Return (X, Y) of the center of cell containing provided text 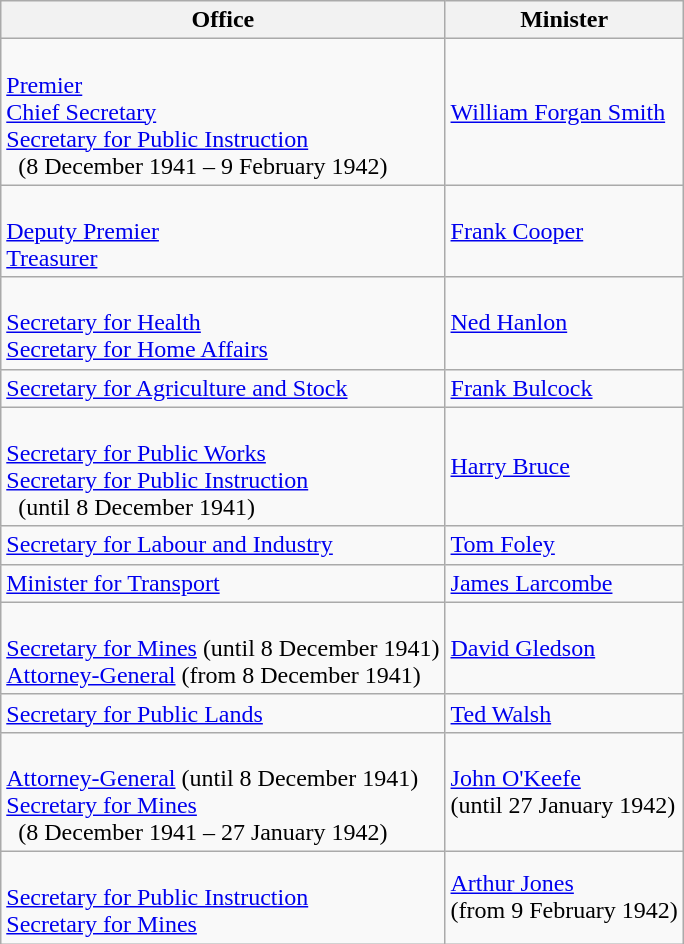
Tom Foley (564, 545)
Secretary for Agriculture and Stock (223, 388)
Secretary for Mines (until 8 December 1941) Attorney-General (from 8 December 1941) (223, 648)
Minister (564, 20)
Premier Chief Secretary Secretary for Public Instruction (8 December 1941 – 9 February 1942) (223, 112)
Ted Walsh (564, 713)
James Larcombe (564, 583)
Secretary for Public Instruction Secretary for Mines (223, 897)
Deputy Premier Treasurer (223, 231)
John O'Keefe(until 27 January 1942) (564, 792)
Office (223, 20)
Minister for Transport (223, 583)
Secretary for Health Secretary for Home Affairs (223, 323)
Ned Hanlon (564, 323)
Harry Bruce (564, 466)
Secretary for Labour and Industry (223, 545)
Secretary for Public Works Secretary for Public Instruction (until 8 December 1941) (223, 466)
William Forgan Smith (564, 112)
Attorney-General (until 8 December 1941) Secretary for Mines (8 December 1941 – 27 January 1942) (223, 792)
Secretary for Public Lands (223, 713)
David Gledson (564, 648)
Frank Cooper (564, 231)
Frank Bulcock (564, 388)
Arthur Jones(from 9 February 1942) (564, 897)
